Search for the cell housing the specified text and yield its (x, y) center coordinate. 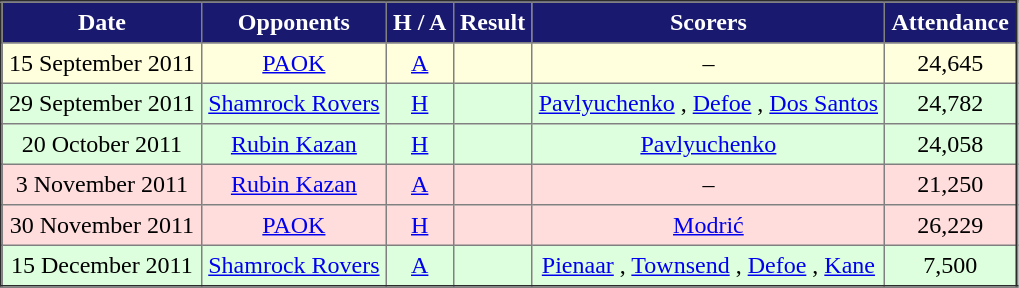
Result (492, 22)
Date (102, 22)
7,500 (951, 266)
30 November 2011 (102, 225)
29 September 2011 (102, 103)
Pavlyuchenko (708, 144)
21,250 (951, 184)
15 December 2011 (102, 266)
Modrić (708, 225)
Opponents (294, 22)
24,782 (951, 103)
26,229 (951, 225)
H / A (420, 22)
Attendance (951, 22)
3 November 2011 (102, 184)
20 October 2011 (102, 144)
24,058 (951, 144)
15 September 2011 (102, 63)
Scorers (708, 22)
Pavlyuchenko , Defoe , Dos Santos (708, 103)
24,645 (951, 63)
Pienaar , Townsend , Defoe , Kane (708, 266)
